Output the (X, Y) coordinate of the center of the cell containing the given text.  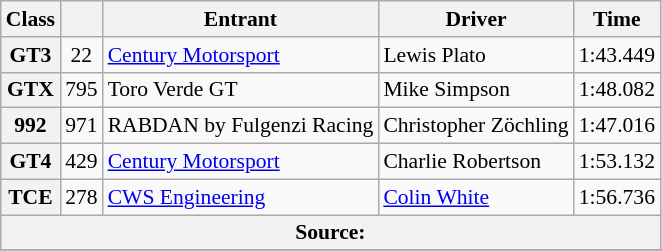
GT3 (30, 55)
Time (617, 19)
1:48.082 (617, 90)
Colin White (476, 197)
429 (82, 162)
795 (82, 90)
CWS Engineering (241, 197)
971 (82, 126)
992 (30, 126)
Source: (330, 233)
Charlie Robertson (476, 162)
1:56.736 (617, 197)
Driver (476, 19)
Christopher Zöchling (476, 126)
1:53.132 (617, 162)
RABDAN by Fulgenzi Racing (241, 126)
Entrant (241, 19)
22 (82, 55)
Lewis Plato (476, 55)
Toro Verde GT (241, 90)
GT4 (30, 162)
Class (30, 19)
1:43.449 (617, 55)
GTX (30, 90)
TCE (30, 197)
Mike Simpson (476, 90)
278 (82, 197)
1:47.016 (617, 126)
